Output the (X, Y) coordinate of the center of the cell containing the given text.  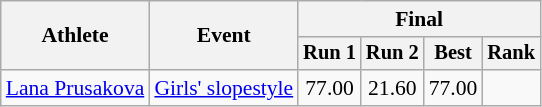
Run 1 (330, 54)
Final (419, 19)
Rank (511, 54)
Athlete (76, 36)
21.60 (392, 88)
Run 2 (392, 54)
Best (454, 54)
Lana Prusakova (76, 88)
Girls' slopestyle (224, 88)
Event (224, 36)
